Extract the (X, Y) coordinate from the center of the cell holding the provided text.  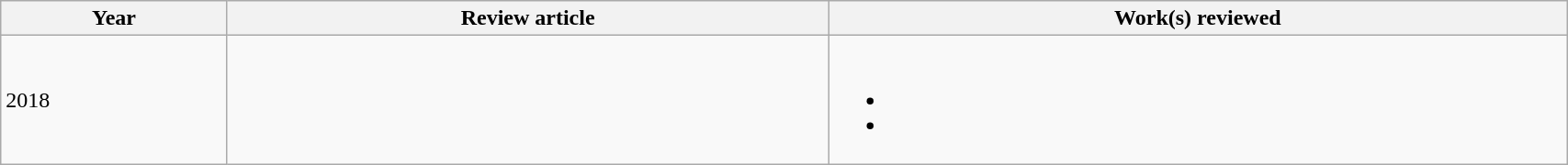
Review article (527, 18)
Year (114, 18)
2018 (114, 100)
Work(s) reviewed (1198, 18)
